Extract the (X, Y) coordinate from the center of the cell holding the provided text.  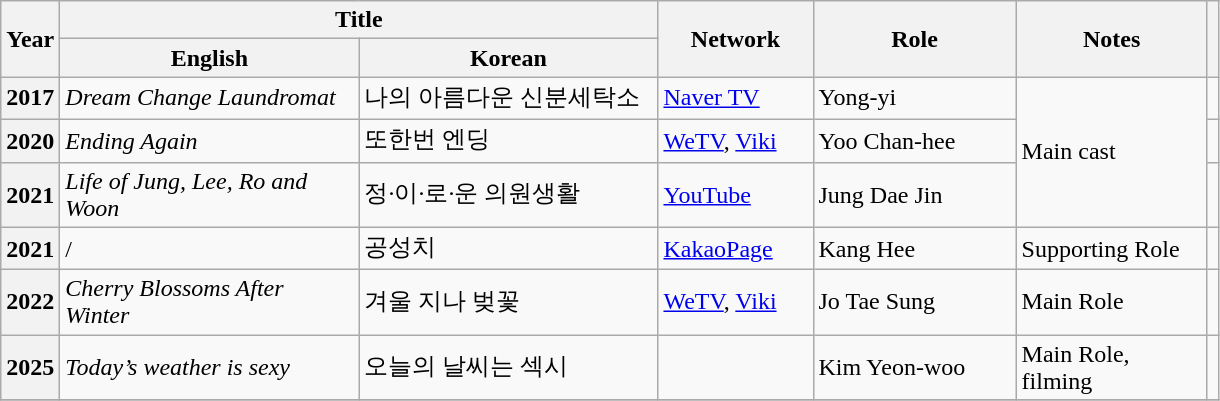
KakaoPage (736, 248)
Main cast (1112, 152)
Yoo Chan-hee (914, 140)
Notes (1112, 39)
Ending Again (210, 140)
Supporting Role (1112, 248)
Dream Change Laundromat (210, 98)
Main Role, filming (1112, 368)
Kim Yeon-woo (914, 368)
Korean (508, 58)
2020 (30, 140)
오늘의 날씨는 섹시 (508, 368)
겨울 지나 벚꽃 (508, 302)
/ (210, 248)
Title (359, 20)
공성치 (508, 248)
English (210, 58)
Life of Jung, Lee, Ro and Woon (210, 194)
Role (914, 39)
Jung Dae Jin (914, 194)
2017 (30, 98)
YouTube (736, 194)
정·이·로·운 의원생활 (508, 194)
Year (30, 39)
또한번 엔딩 (508, 140)
Cherry Blossoms After Winter (210, 302)
2022 (30, 302)
Naver TV (736, 98)
2025 (30, 368)
Network (736, 39)
Jo Tae Sung (914, 302)
Today’s weather is sexy (210, 368)
Main Role (1112, 302)
나의 아름다운 신분세탁소 (508, 98)
Kang Hee (914, 248)
Yong-yi (914, 98)
